Locate the cell with the specified text and output its (x, y) center coordinate. 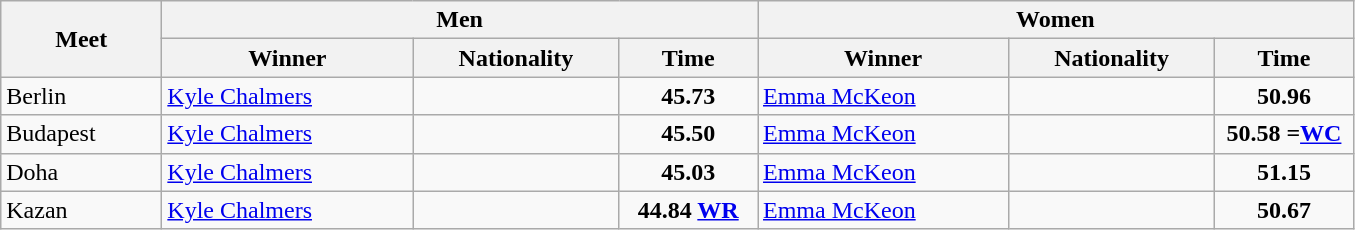
50.67 (1284, 210)
Budapest (82, 134)
Meet (82, 39)
45.03 (688, 172)
45.73 (688, 96)
Berlin (82, 96)
50.96 (1284, 96)
Kazan (82, 210)
Women (1056, 20)
50.58 =WC (1284, 134)
Doha (82, 172)
44.84 WR (688, 210)
45.50 (688, 134)
51.15 (1284, 172)
Men (460, 20)
